Find where the given text appears and provide that cell's center as [X, Y] coordinate. 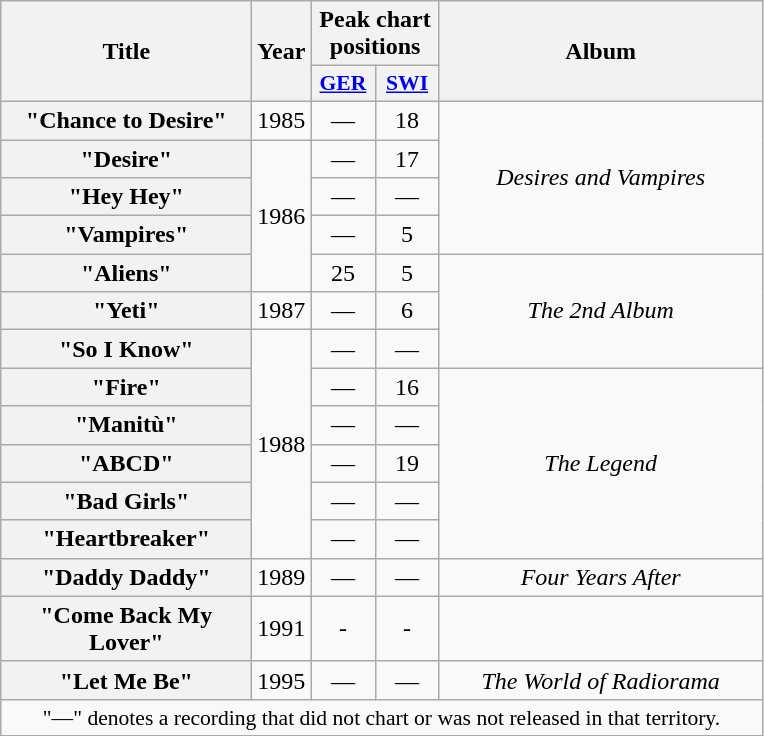
"Heartbreaker" [126, 539]
"Yeti" [126, 311]
1988 [282, 444]
19 [407, 463]
"Let Me Be" [126, 680]
25 [343, 273]
6 [407, 311]
1989 [282, 577]
"—" denotes a recording that did not chart or was not released in that territory. [382, 717]
"Fire" [126, 387]
"Bad Girls" [126, 501]
1987 [282, 311]
Desires and Vampires [600, 177]
Title [126, 52]
The World of Radiorama [600, 680]
1985 [282, 120]
The 2nd Album [600, 311]
The Legend [600, 463]
"Desire" [126, 159]
"Aliens" [126, 273]
Album [600, 52]
16 [407, 387]
17 [407, 159]
Peak chart positions [375, 34]
"Hey Hey" [126, 197]
SWI [407, 84]
1995 [282, 680]
"Chance to Desire" [126, 120]
18 [407, 120]
GER [343, 84]
"Daddy Daddy" [126, 577]
"Vampires" [126, 235]
1986 [282, 216]
Year [282, 52]
Four Years After [600, 577]
"So I Know" [126, 349]
1991 [282, 628]
"Manitù" [126, 425]
"ABCD" [126, 463]
"Come Back My Lover" [126, 628]
